Scan for the cell matching the given text and deliver its [X, Y] coordinate at center. 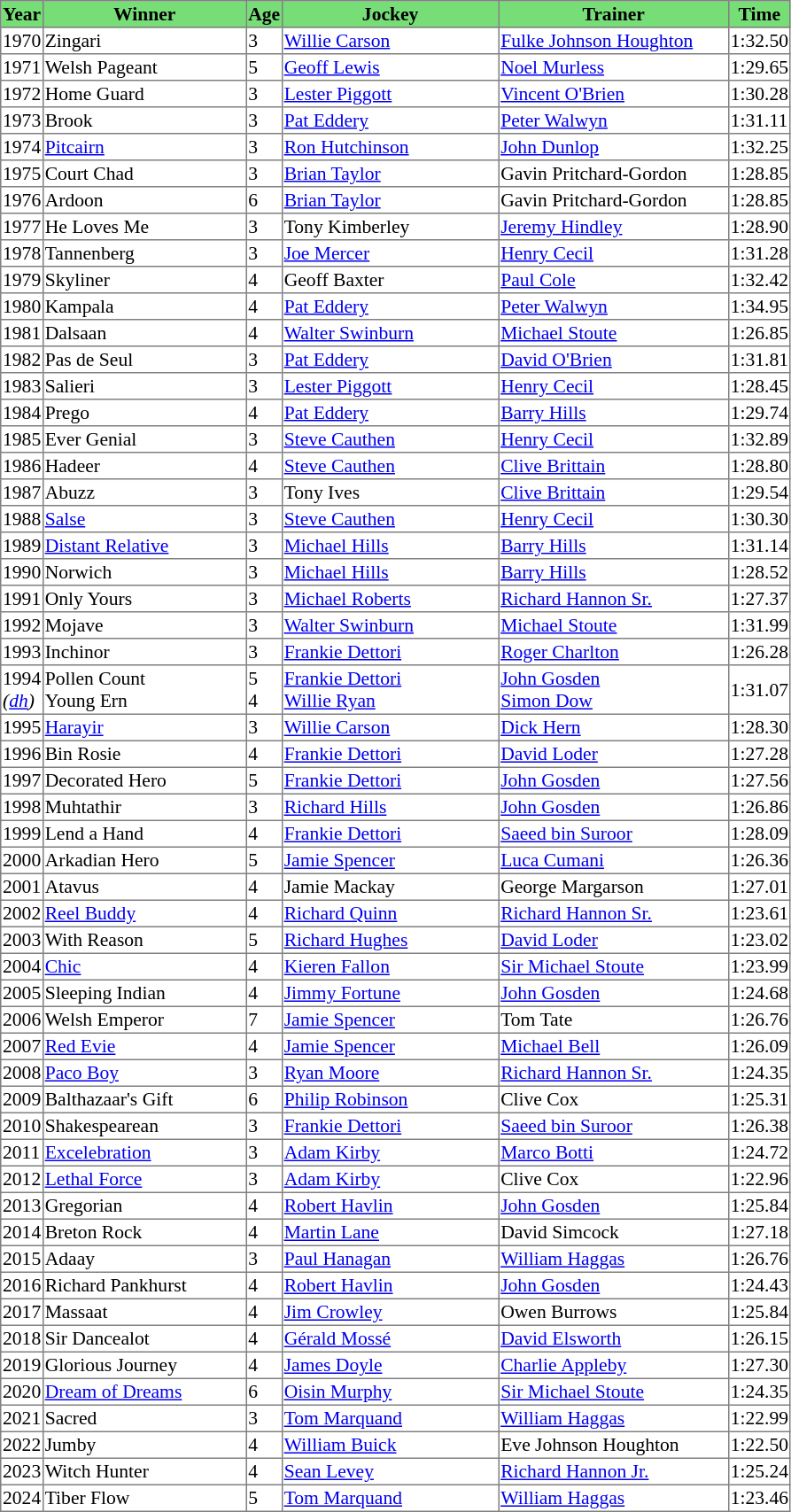
2002 [22, 913]
He Loves Me [144, 227]
Paco Boy [144, 1073]
1983 [22, 386]
2001 [22, 887]
1:28.30 [759, 727]
Winner [144, 14]
Pas de Seul [144, 360]
1:28.09 [759, 834]
1:32.25 [759, 147]
George Margarson [614, 887]
James Doyle [390, 1365]
Lethal Force [144, 1179]
Richard Pankhurst [144, 1285]
2010 [22, 1126]
Ryan Moore [390, 1073]
Harayir [144, 727]
Jimmy Fortune [390, 993]
1:31.99 [759, 625]
Massaat [144, 1312]
Ron Hutchinson [390, 147]
1:24.72 [759, 1152]
1:27.28 [759, 754]
2014 [22, 1232]
2008 [22, 1073]
Welsh Emperor [144, 1020]
Vincent O'Brien [614, 94]
2022 [22, 1445]
1:24.43 [759, 1285]
Sir Dancealot [144, 1338]
Jim Crowley [390, 1312]
1:27.18 [759, 1232]
With Reason [144, 940]
Salieri [144, 386]
Noel Murless [614, 67]
Atavus [144, 887]
1987 [22, 492]
Dream of Dreams [144, 1392]
1:29.54 [759, 492]
1:25.24 [759, 1471]
Luca Cumani [614, 860]
Home Guard [144, 94]
1:31.07 [759, 690]
1:27.56 [759, 780]
1975 [22, 174]
1:24.68 [759, 993]
Adaay [144, 1259]
1:31.14 [759, 546]
1:29.65 [759, 67]
Oisin Murphy [390, 1392]
1989 [22, 546]
Owen Burrows [614, 1312]
1:32.50 [759, 41]
1:31.28 [759, 253]
1999 [22, 834]
1990 [22, 572]
Kieren Fallon [390, 966]
Tony Ives [390, 492]
William Buick [390, 1445]
Roger Charlton [614, 652]
Witch Hunter [144, 1471]
1:30.28 [759, 94]
1:28.80 [759, 466]
1986 [22, 466]
Breton Rock [144, 1232]
Gérald Mossé [390, 1338]
7 [264, 1020]
1:26.36 [759, 860]
Trainer [614, 14]
Martin Lane [390, 1232]
1974 [22, 147]
Norwich [144, 572]
1:26.28 [759, 652]
Fulke Johnson Houghton [614, 41]
1979 [22, 280]
1971 [22, 67]
2012 [22, 1179]
1970 [22, 41]
Mojave [144, 625]
Only Yours [144, 599]
Gregorian [144, 1206]
Michael Roberts [390, 599]
Jumby [144, 1445]
2006 [22, 1020]
1976 [22, 200]
1982 [22, 360]
John Dunlop [614, 147]
2000 [22, 860]
Age [264, 14]
1981 [22, 333]
1:23.46 [759, 1498]
Ardoon [144, 200]
Decorated Hero [144, 780]
Prego [144, 413]
Paul Cole [614, 280]
Dick Hern [614, 727]
Jamie Mackay [390, 887]
1:22.96 [759, 1179]
David Elsworth [614, 1338]
1:25.31 [759, 1099]
Richard Hughes [390, 940]
Marco Botti [614, 1152]
2004 [22, 966]
Kampala [144, 306]
Frankie DettoriWillie Ryan [390, 690]
1992 [22, 625]
Michael Bell [614, 1046]
Geoff Lewis [390, 67]
1977 [22, 227]
1984 [22, 413]
Sleeping Indian [144, 993]
2013 [22, 1206]
Tony Kimberley [390, 227]
1993 [22, 652]
Eve Johnson Houghton [614, 1445]
2024 [22, 1498]
1:31.81 [759, 360]
1980 [22, 306]
Reel Buddy [144, 913]
1988 [22, 519]
Salse [144, 519]
1996 [22, 754]
1:26.86 [759, 807]
1978 [22, 253]
54 [264, 690]
Year [22, 14]
Bin Rosie [144, 754]
2007 [22, 1046]
1:26.85 [759, 333]
1972 [22, 94]
Abuzz [144, 492]
2011 [22, 1152]
Zingari [144, 41]
1991 [22, 599]
2009 [22, 1099]
Jockey [390, 14]
1997 [22, 780]
Brook [144, 120]
David O'Brien [614, 360]
2005 [22, 993]
1:34.95 [759, 306]
1:28.90 [759, 227]
2021 [22, 1418]
Lend a Hand [144, 834]
Inchinor [144, 652]
Tiber Flow [144, 1498]
Glorious Journey [144, 1365]
1:26.15 [759, 1338]
Balthazaar's Gift [144, 1099]
1985 [22, 439]
2015 [22, 1259]
1994(dh) [22, 690]
1:27.37 [759, 599]
1:28.45 [759, 386]
Shakespearean [144, 1126]
1:31.11 [759, 120]
1:32.89 [759, 439]
Welsh Pageant [144, 67]
Arkadian Hero [144, 860]
Jeremy Hindley [614, 227]
Time [759, 14]
1:27.01 [759, 887]
1:22.50 [759, 1445]
Tannenberg [144, 253]
2003 [22, 940]
1:32.42 [759, 280]
Geoff Baxter [390, 280]
Pollen CountYoung Ern [144, 690]
1:23.61 [759, 913]
Sean Levey [390, 1471]
Hadeer [144, 466]
1:29.74 [759, 413]
2023 [22, 1471]
Charlie Appleby [614, 1365]
1:26.09 [759, 1046]
1998 [22, 807]
Tom Tate [614, 1020]
1:23.02 [759, 940]
2016 [22, 1285]
2018 [22, 1338]
Philip Robinson [390, 1099]
2020 [22, 1392]
2017 [22, 1312]
Court Chad [144, 174]
Dalsaan [144, 333]
1:23.99 [759, 966]
Muhtathir [144, 807]
Chic [144, 966]
1:28.52 [759, 572]
1:30.30 [759, 519]
Skyliner [144, 280]
1:22.99 [759, 1418]
John GosdenSimon Dow [614, 690]
Excelebration [144, 1152]
Sacred [144, 1418]
Richard Quinn [390, 913]
Richard Hannon Jr. [614, 1471]
1973 [22, 120]
Distant Relative [144, 546]
2019 [22, 1365]
David Simcock [614, 1232]
Red Evie [144, 1046]
1:26.38 [759, 1126]
Pitcairn [144, 147]
Joe Mercer [390, 253]
Paul Hanagan [390, 1259]
Richard Hills [390, 807]
Ever Genial [144, 439]
1:27.30 [759, 1365]
1995 [22, 727]
